Find where the given text appears and provide that cell's center as (X, Y) coordinate. 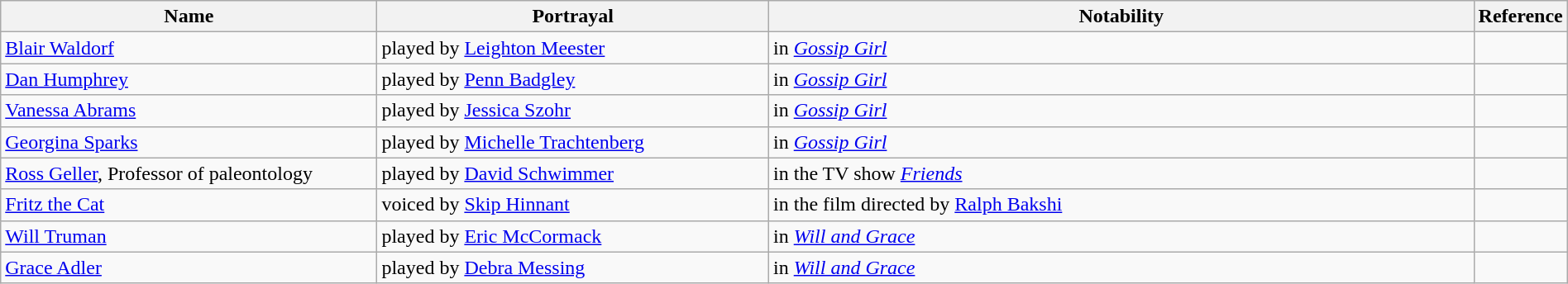
voiced by Skip Hinnant (573, 205)
Grace Adler (189, 267)
Will Truman (189, 236)
played by Penn Badgley (573, 79)
played by David Schwimmer (573, 173)
played by Michelle Trachtenberg (573, 142)
Notability (1121, 17)
played by Leighton Meester (573, 48)
played by Jessica Szohr (573, 111)
Portrayal (573, 17)
Dan Humphrey (189, 79)
played by Debra Messing (573, 267)
in the film directed by Ralph Bakshi (1121, 205)
played by Eric McCormack (573, 236)
Name (189, 17)
Vanessa Abrams (189, 111)
Blair Waldorf (189, 48)
Georgina Sparks (189, 142)
in the TV show Friends (1121, 173)
Reference (1520, 17)
Ross Geller, Professor of paleontology (189, 173)
Fritz the Cat (189, 205)
